Identify which cell holds the provided text, then report its [X, Y] central coordinate. 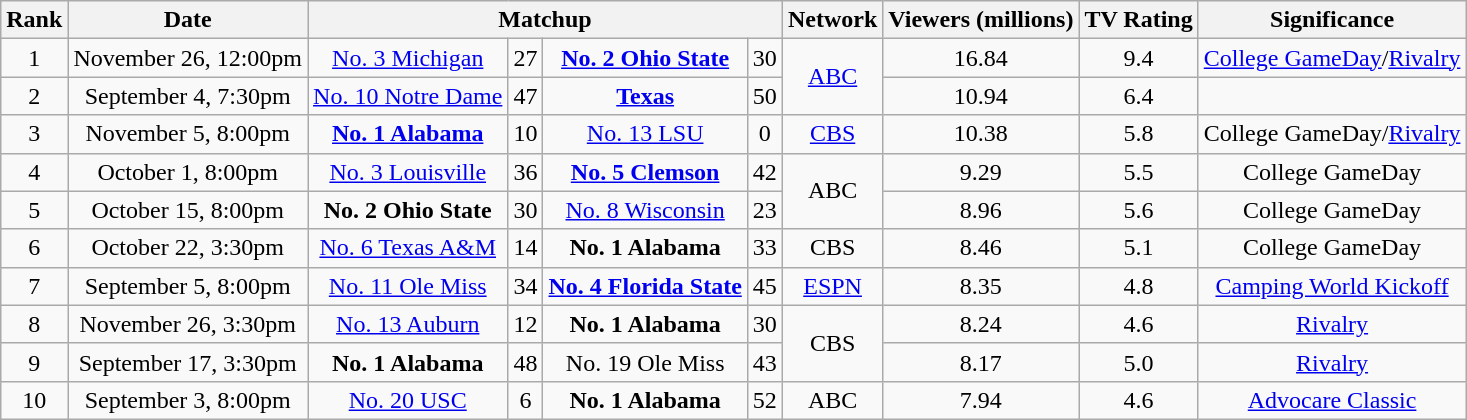
Advocare Classic [1332, 400]
36 [526, 172]
No. 3 Louisville [408, 172]
50 [764, 96]
September 3, 8:00pm [188, 400]
5.0 [1138, 362]
1 [34, 58]
No. 5 Clemson [645, 172]
10.94 [981, 96]
ESPN [832, 286]
Texas [645, 96]
8.24 [981, 324]
8 [34, 324]
October 1, 8:00pm [188, 172]
2 [34, 96]
No. 13 LSU [645, 134]
8.17 [981, 362]
Date [188, 20]
5 [34, 210]
October 22, 3:30pm [188, 248]
5.6 [1138, 210]
Network [832, 20]
Camping World Kickoff [1332, 286]
9.29 [981, 172]
8.46 [981, 248]
September 17, 3:30pm [188, 362]
5.1 [1138, 248]
23 [764, 210]
33 [764, 248]
September 4, 7:30pm [188, 96]
November 26, 3:30pm [188, 324]
3 [34, 134]
10.38 [981, 134]
4 [34, 172]
47 [526, 96]
Rank [34, 20]
Matchup [546, 20]
September 5, 8:00pm [188, 286]
43 [764, 362]
34 [526, 286]
No. 10 Notre Dame [408, 96]
12 [526, 324]
7.94 [981, 400]
4.8 [1138, 286]
Significance [1332, 20]
No. 13 Auburn [408, 324]
November 26, 12:00pm [188, 58]
5.5 [1138, 172]
6.4 [1138, 96]
52 [764, 400]
No. 11 Ole Miss [408, 286]
42 [764, 172]
No. 6 Texas A&M [408, 248]
0 [764, 134]
9.4 [1138, 58]
No. 3 Michigan [408, 58]
November 5, 8:00pm [188, 134]
45 [764, 286]
No. 20 USC [408, 400]
TV Rating [1138, 20]
48 [526, 362]
14 [526, 248]
Viewers (millions) [981, 20]
7 [34, 286]
8.35 [981, 286]
16.84 [981, 58]
No. 19 Ole Miss [645, 362]
27 [526, 58]
October 15, 8:00pm [188, 210]
No. 8 Wisconsin [645, 210]
5.8 [1138, 134]
9 [34, 362]
8.96 [981, 210]
No. 4 Florida State [645, 286]
